Determine the [x, y] coordinate at the center of the cell enclosing the given text.  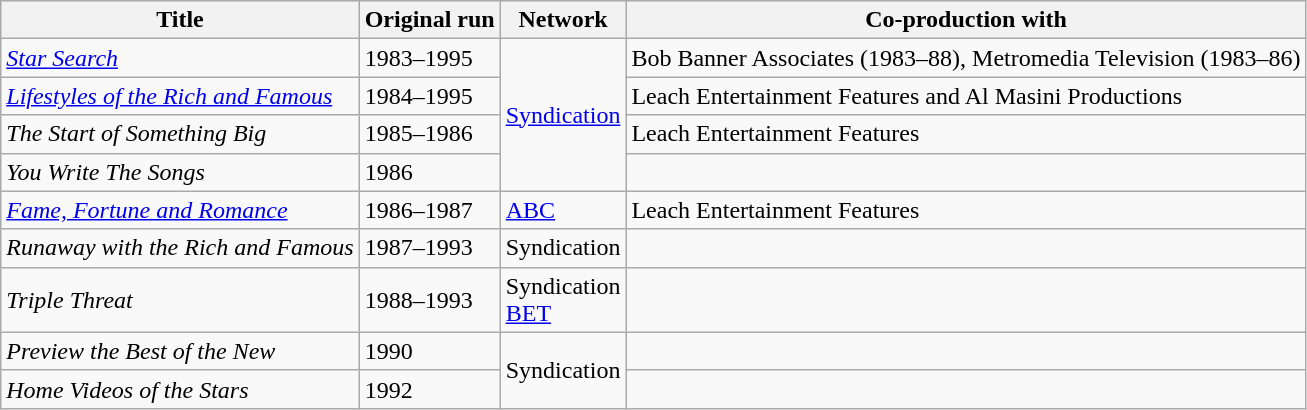
Bob Banner Associates (1983–88), Metromedia Television (1983–86) [966, 58]
1984–1995 [430, 96]
1986 [430, 172]
Lifestyles of the Rich and Famous [180, 96]
The Start of Something Big [180, 134]
1985–1986 [430, 134]
Home Videos of the Stars [180, 389]
Preview the Best of the New [180, 351]
1983–1995 [430, 58]
Original run [430, 20]
You Write The Songs [180, 172]
Leach Entertainment Features and Al Masini Productions [966, 96]
SyndicationBET [563, 300]
1990 [430, 351]
Network [563, 20]
1988–1993 [430, 300]
Runaway with the Rich and Famous [180, 248]
ABC [563, 210]
1986–1987 [430, 210]
Star Search [180, 58]
Triple Threat [180, 300]
1987–1993 [430, 248]
1992 [430, 389]
Fame, Fortune and Romance [180, 210]
Co-production with [966, 20]
Title [180, 20]
